Search for the cell housing the specified text and yield its (X, Y) center coordinate. 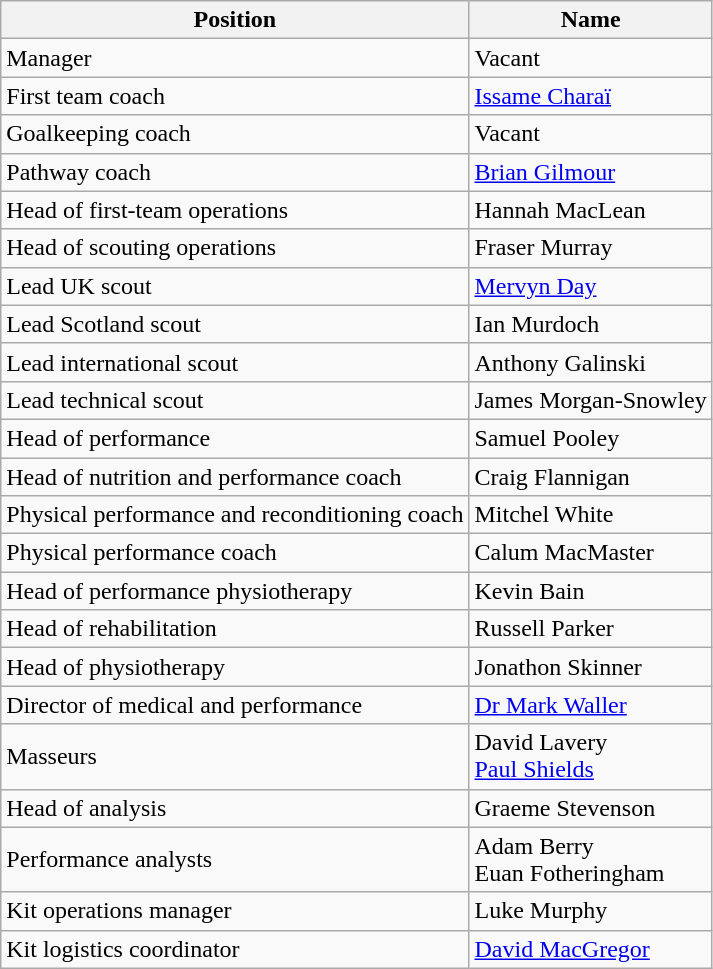
Position (235, 20)
Lead technical scout (235, 400)
Kit logistics coordinator (235, 949)
Kit operations manager (235, 911)
Fraser Murray (590, 248)
Kevin Bain (590, 591)
Manager (235, 58)
Head of nutrition and performance coach (235, 477)
Dr Mark Waller (590, 705)
Anthony Galinski (590, 362)
Mitchel White (590, 515)
Physical performance and reconditioning coach (235, 515)
Goalkeeping coach (235, 134)
Masseurs (235, 756)
Head of scouting operations (235, 248)
Issame Charaï (590, 96)
First team coach (235, 96)
Name (590, 20)
Brian Gilmour (590, 172)
Lead international scout (235, 362)
Craig Flannigan (590, 477)
Head of rehabilitation (235, 629)
Graeme Stevenson (590, 808)
Ian Murdoch (590, 324)
Head of performance physiotherapy (235, 591)
James Morgan-Snowley (590, 400)
David MacGregor (590, 949)
Samuel Pooley (590, 438)
Physical performance coach (235, 553)
Jonathon Skinner (590, 667)
Calum MacMaster (590, 553)
Luke Murphy (590, 911)
David LaveryPaul Shields (590, 756)
Pathway coach (235, 172)
Lead Scotland scout (235, 324)
Head of first-team operations (235, 210)
Adam BerryEuan Fotheringham (590, 860)
Russell Parker (590, 629)
Hannah MacLean (590, 210)
Mervyn Day (590, 286)
Head of physiotherapy (235, 667)
Head of performance (235, 438)
Performance analysts (235, 860)
Head of analysis (235, 808)
Director of medical and performance (235, 705)
Lead UK scout (235, 286)
